Output the [X, Y] coordinate of the center of the cell containing the given text.  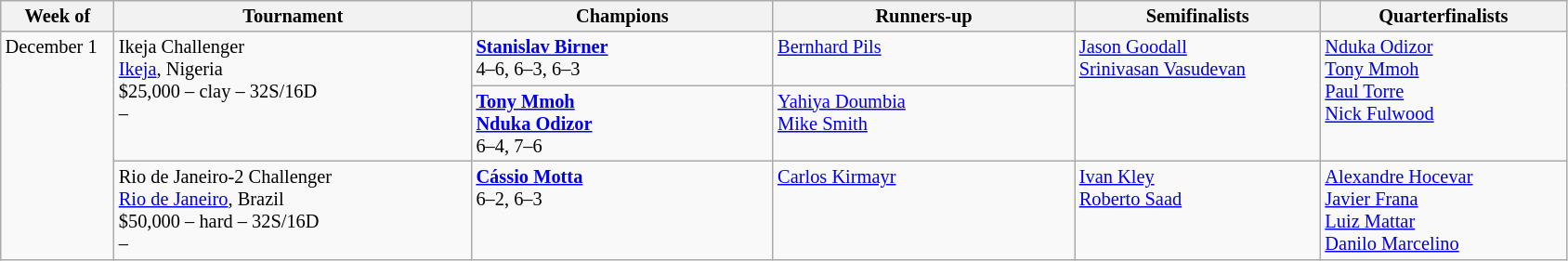
Tony Mmoh Nduka Odizor6–4, 7–6 [622, 124]
Rio de Janeiro-2 ChallengerRio de Janeiro, Brazil$50,000 – hard – 32S/16D – [294, 210]
Ivan Kley Roberto Saad [1198, 210]
Semifinalists [1198, 16]
Runners-up [923, 16]
Carlos Kirmayr [923, 210]
Quarterfinalists [1444, 16]
Week of [58, 16]
December 1 [58, 145]
Ikeja ChallengerIkeja, Nigeria$25,000 – clay – 32S/16D – [294, 97]
Nduka Odizor Tony Mmoh Paul Torre Nick Fulwood [1444, 97]
Yahiya Doumbia Mike Smith [923, 124]
Cássio Motta 6–2, 6–3 [622, 210]
Tournament [294, 16]
Bernhard Pils [923, 59]
Champions [622, 16]
Stanislav Birner 4–6, 6–3, 6–3 [622, 59]
Alexandre Hocevar Javier Frana Luiz Mattar Danilo Marcelino [1444, 210]
Jason Goodall Srinivasan Vasudevan [1198, 97]
